Identify which cell holds the provided text, then report its (x, y) central coordinate. 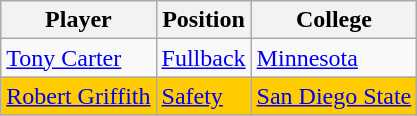
Player (78, 20)
Robert Griffith (78, 96)
Position (204, 20)
Safety (204, 96)
Minnesota (334, 58)
Tony Carter (78, 58)
Fullback (204, 58)
San Diego State (334, 96)
College (334, 20)
